Extract the [X, Y] coordinate from the center of the cell holding the provided text.  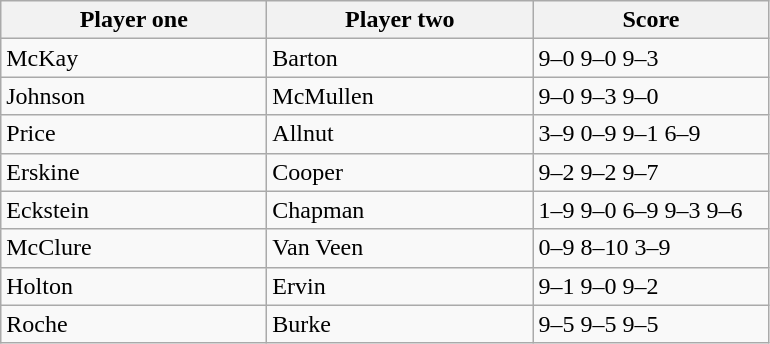
Chapman [400, 210]
Johnson [134, 96]
Ervin [400, 286]
0–9 8–10 3–9 [651, 248]
Roche [134, 324]
9–0 9–3 9–0 [651, 96]
McKay [134, 58]
Eckstein [134, 210]
Allnut [400, 134]
Player one [134, 20]
3–9 0–9 9–1 6–9 [651, 134]
Player two [400, 20]
Cooper [400, 172]
McMullen [400, 96]
1–9 9–0 6–9 9–3 9–6 [651, 210]
Burke [400, 324]
9–0 9–0 9–3 [651, 58]
Erskine [134, 172]
Barton [400, 58]
9–5 9–5 9–5 [651, 324]
Price [134, 134]
Holton [134, 286]
Score [651, 20]
McClure [134, 248]
9–2 9–2 9–7 [651, 172]
9–1 9–0 9–2 [651, 286]
Van Veen [400, 248]
